Return the (x, y) coordinate for the center point of the cell that contains the specified text.  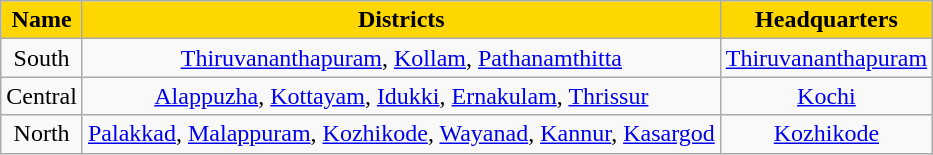
Districts (401, 20)
Palakkad, Malappuram, Kozhikode, Wayanad, Kannur, Kasargod (401, 134)
Central (42, 96)
Headquarters (826, 20)
North (42, 134)
Name (42, 20)
Kozhikode (826, 134)
Thiruvananthapuram (826, 58)
Thiruvananthapuram, Kollam, Pathanamthitta (401, 58)
Kochi (826, 96)
Alappuzha, Kottayam, Idukki, Ernakulam, Thrissur (401, 96)
South (42, 58)
